Pinpoint the cell where the given text exists, returning its (x, y) midpoint coordinate. 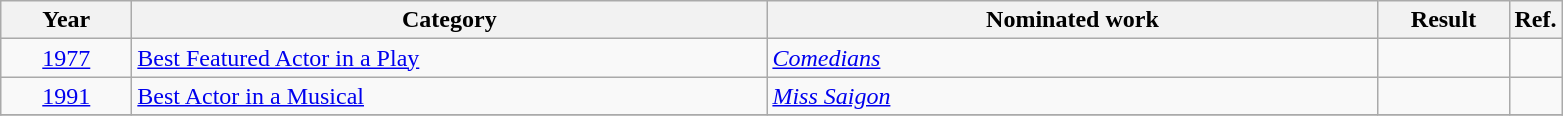
Year (66, 20)
Category (450, 20)
Nominated work (1072, 20)
Best Actor in a Musical (450, 96)
Best Featured Actor in a Play (450, 58)
Result (1444, 20)
Miss Saigon (1072, 96)
1991 (66, 96)
Comedians (1072, 58)
1977 (66, 58)
Ref. (1536, 20)
